Identify which cell holds the provided text, then report its (X, Y) central coordinate. 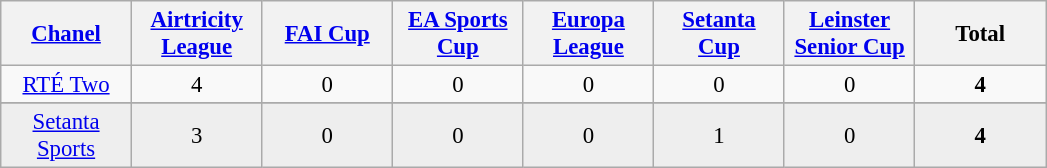
Total (980, 34)
Setanta Sports (66, 136)
EA Sports Cup (458, 34)
Europa League (588, 34)
1 (720, 136)
Setanta Cup (720, 34)
RTÉ Two (66, 85)
3 (196, 136)
FAI Cup (328, 34)
Airtricity League (196, 34)
Chanel (66, 34)
Leinster Senior Cup (850, 34)
